Provide the (X, Y) coordinate of the cell's center where the given text is located.  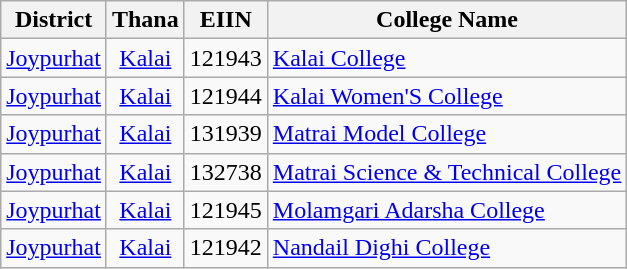
121943 (226, 58)
132738 (226, 172)
College Name (446, 20)
121944 (226, 96)
121942 (226, 248)
Molamgari Adarsha College (446, 210)
Matrai Model College (446, 134)
EIIN (226, 20)
Kalai College (446, 58)
Kalai Women'S College (446, 96)
131939 (226, 134)
121945 (226, 210)
Matrai Science & Technical College (446, 172)
Thana (145, 20)
District (54, 20)
Nandail Dighi College (446, 248)
